Scan for the cell matching the given text and deliver its [x, y] coordinate at center. 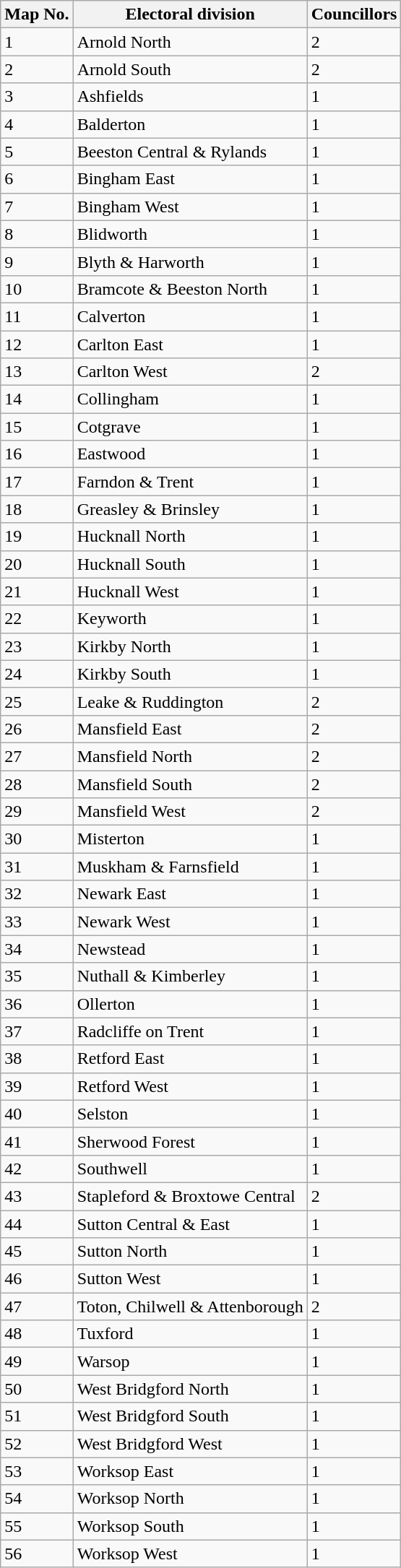
42 [37, 1169]
52 [37, 1444]
5 [37, 152]
West Bridgford West [190, 1444]
Stapleford & Broxtowe Central [190, 1196]
55 [37, 1526]
Ollerton [190, 1004]
Electoral division [190, 14]
Map No. [37, 14]
Radcliffe on Trent [190, 1031]
56 [37, 1554]
Hucknall North [190, 537]
Warsop [190, 1361]
35 [37, 976]
Mansfield South [190, 784]
Retford East [190, 1059]
Southwell [190, 1169]
Calverton [190, 316]
Bramcote & Beeston North [190, 289]
Sutton North [190, 1252]
54 [37, 1499]
Farndon & Trent [190, 482]
25 [37, 701]
Balderton [190, 124]
Ashfields [190, 97]
Leake & Ruddington [190, 701]
49 [37, 1361]
32 [37, 894]
Councillors [354, 14]
4 [37, 124]
7 [37, 207]
Arnold North [190, 42]
18 [37, 509]
11 [37, 316]
13 [37, 372]
Bingham West [190, 207]
43 [37, 1196]
41 [37, 1141]
Collingham [190, 399]
40 [37, 1114]
37 [37, 1031]
Kirkby North [190, 646]
Toton, Chilwell & Attenborough [190, 1307]
31 [37, 867]
15 [37, 427]
Worksop East [190, 1471]
45 [37, 1252]
Keyworth [190, 619]
Worksop North [190, 1499]
Bingham East [190, 179]
27 [37, 756]
Sherwood Forest [190, 1141]
51 [37, 1416]
Hucknall South [190, 564]
Carlton East [190, 345]
16 [37, 454]
Selston [190, 1114]
10 [37, 289]
53 [37, 1471]
Newark West [190, 922]
3 [37, 97]
Cotgrave [190, 427]
Retford West [190, 1086]
34 [37, 949]
Hucknall West [190, 592]
Blyth & Harworth [190, 261]
26 [37, 729]
Tuxford [190, 1334]
Misterton [190, 839]
36 [37, 1004]
20 [37, 564]
Greasley & Brinsley [190, 509]
12 [37, 345]
50 [37, 1389]
30 [37, 839]
Muskham & Farnsfield [190, 867]
Mansfield East [190, 729]
21 [37, 592]
Sutton West [190, 1279]
West Bridgford North [190, 1389]
Kirkby South [190, 674]
46 [37, 1279]
Worksop South [190, 1526]
Newstead [190, 949]
17 [37, 482]
Carlton West [190, 372]
Mansfield West [190, 812]
14 [37, 399]
Worksop West [190, 1554]
22 [37, 619]
8 [37, 234]
9 [37, 261]
West Bridgford South [190, 1416]
38 [37, 1059]
39 [37, 1086]
Blidworth [190, 234]
Nuthall & Kimberley [190, 976]
19 [37, 537]
44 [37, 1224]
24 [37, 674]
48 [37, 1334]
Newark East [190, 894]
Eastwood [190, 454]
Mansfield North [190, 756]
33 [37, 922]
47 [37, 1307]
28 [37, 784]
23 [37, 646]
Arnold South [190, 69]
Sutton Central & East [190, 1224]
29 [37, 812]
Beeston Central & Rylands [190, 152]
6 [37, 179]
